Detect which cell encompasses the target text, then output its (x, y) center coordinate. 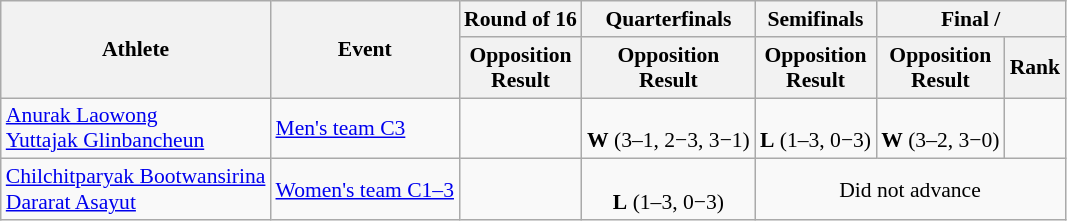
Rank (1036, 68)
Women's team C1–3 (364, 190)
W (3–1, 2−3, 3−1) (668, 128)
Semifinals (816, 19)
Final / (970, 19)
Chilchitparyak Bootwansirina Dararat Asayut (136, 190)
Did not advance (910, 190)
Quarterfinals (668, 19)
Round of 16 (520, 19)
Athlete (136, 50)
Anurak Laowong Yuttajak Glinbancheun (136, 128)
Event (364, 50)
W (3–2, 3−0) (940, 128)
Men's team C3 (364, 128)
